Detect which cell encompasses the target text, then output its (X, Y) center coordinate. 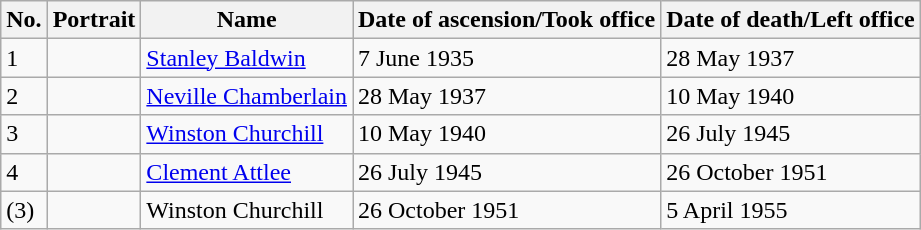
5 April 1955 (791, 210)
Name (247, 20)
4 (24, 172)
No. (24, 20)
Clement Attlee (247, 172)
Date of death/Left office (791, 20)
Portrait (94, 20)
Stanley Baldwin (247, 58)
(3) (24, 210)
3 (24, 134)
1 (24, 58)
Neville Chamberlain (247, 96)
7 June 1935 (506, 58)
Date of ascension/Took office (506, 20)
2 (24, 96)
